Extract the [x, y] coordinate from the center of the cell holding the provided text.  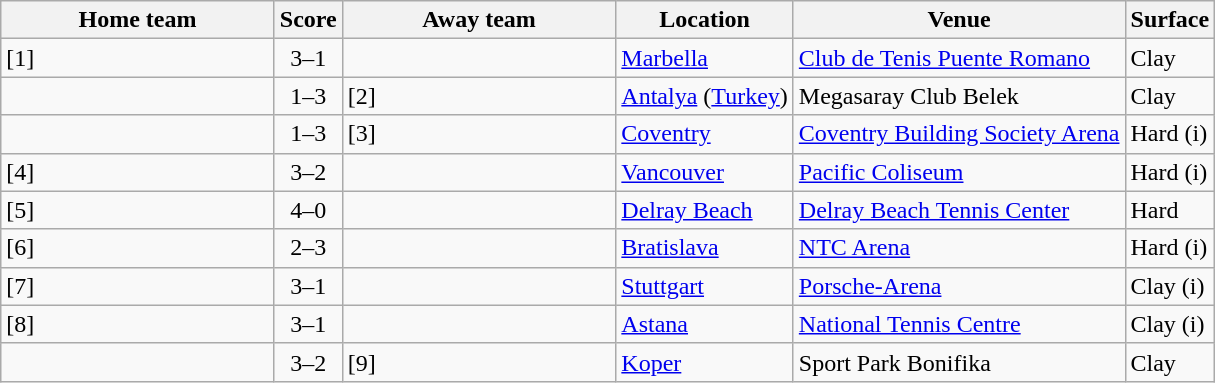
Vancouver [704, 172]
Home team [138, 20]
Astana [704, 324]
Venue [959, 20]
[9] [479, 362]
Coventry [704, 134]
Megasaray Club Belek [959, 96]
[7] [138, 286]
Porsche-Arena [959, 286]
National Tennis Centre [959, 324]
Sport Park Bonifika [959, 362]
NTC Arena [959, 248]
Coventry Building Society Arena [959, 134]
Stuttgart [704, 286]
[2] [479, 96]
[5] [138, 210]
4–0 [308, 210]
Bratislava [704, 248]
Koper [704, 362]
[6] [138, 248]
[3] [479, 134]
Delray Beach Tennis Center [959, 210]
Marbella [704, 58]
Delray Beach [704, 210]
[1] [138, 58]
Surface [1170, 20]
2–3 [308, 248]
[8] [138, 324]
Pacific Coliseum [959, 172]
[4] [138, 172]
Score [308, 20]
Away team [479, 20]
Antalya (Turkey) [704, 96]
Hard [1170, 210]
Location [704, 20]
Club de Tenis Puente Romano [959, 58]
